Output the (x, y) coordinate of the center of the cell containing the given text.  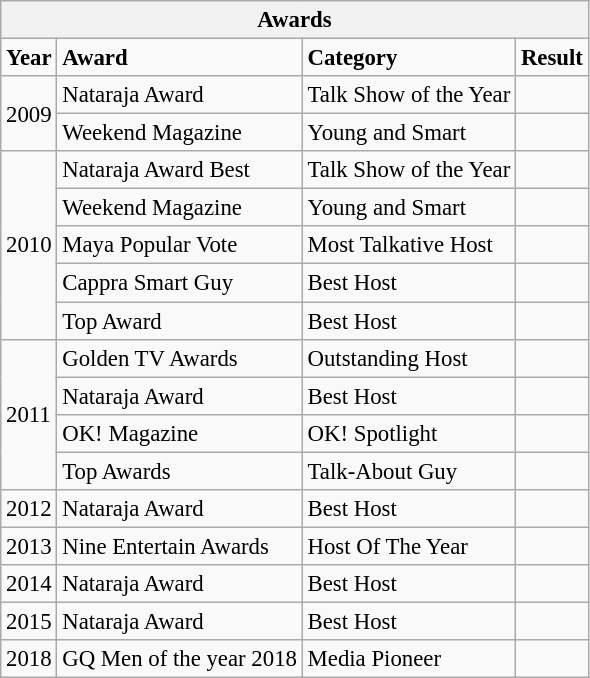
Media Pioneer (408, 659)
OK! Spotlight (408, 433)
Outstanding Host (408, 358)
Category (408, 58)
GQ Men of the year 2018 (180, 659)
Maya Popular Vote (180, 245)
Talk-About Guy (408, 471)
Top Awards (180, 471)
Golden TV Awards (180, 358)
2014 (29, 584)
Host Of The Year (408, 546)
2015 (29, 621)
Awards (294, 20)
Top Award (180, 321)
Cappra Smart Guy (180, 283)
2010 (29, 245)
2011 (29, 414)
Year (29, 58)
2012 (29, 509)
Most Talkative Host (408, 245)
2013 (29, 546)
2018 (29, 659)
Result (552, 58)
Nine Entertain Awards (180, 546)
Award (180, 58)
OK! Magazine (180, 433)
Nataraja Award Best (180, 170)
2009 (29, 114)
